Detect which cell encompasses the target text, then output its (x, y) center coordinate. 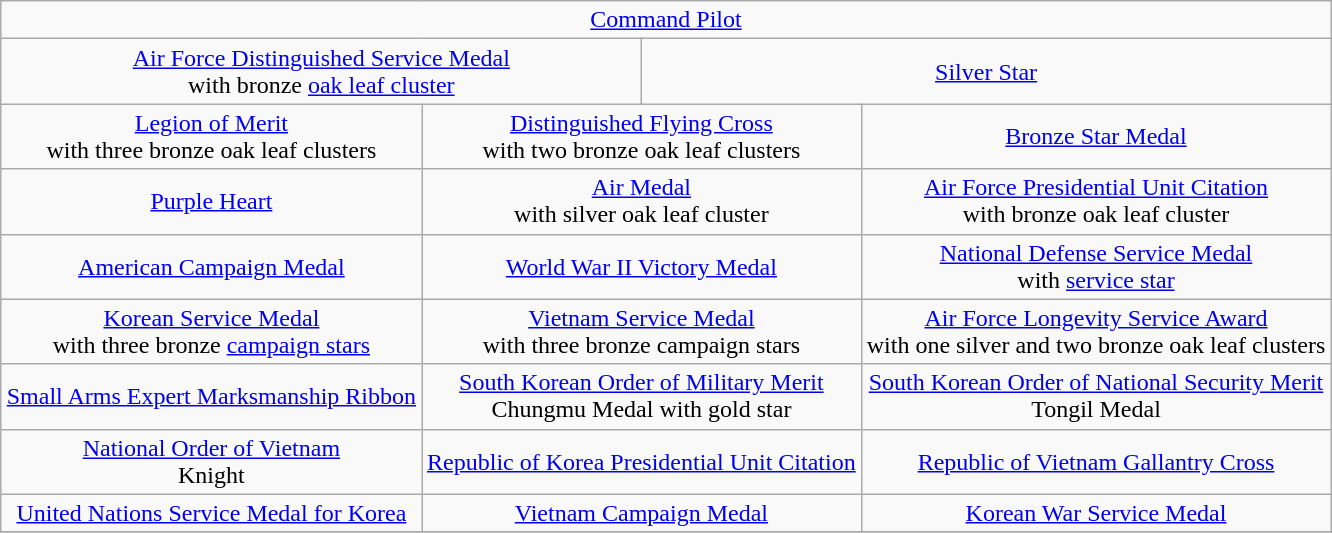
South Korean Order of Military MeritChungmu Medal with gold star (642, 396)
Command Pilot (666, 20)
Air Force Longevity Service Awardwith one silver and two bronze oak leaf clusters (1096, 332)
Korean Service Medalwith three bronze campaign stars (211, 332)
United Nations Service Medal for Korea (211, 513)
South Korean Order of National Security MeritTongil Medal (1096, 396)
Purple Heart (211, 202)
Republic of Korea Presidential Unit Citation (642, 462)
National Defense Service Medalwith service star (1096, 266)
Republic of Vietnam Gallantry Cross (1096, 462)
Legion of Meritwith three bronze oak leaf clusters (211, 136)
American Campaign Medal (211, 266)
Air Medalwith silver oak leaf cluster (642, 202)
Silver Star (986, 72)
World War II Victory Medal (642, 266)
Distinguished Flying Crosswith two bronze oak leaf clusters (642, 136)
Air Force Distinguished Service Medalwith bronze oak leaf cluster (321, 72)
Vietnam Campaign Medal (642, 513)
Small Arms Expert Marksmanship Ribbon (211, 396)
Korean War Service Medal (1096, 513)
Vietnam Service Medalwith three bronze campaign stars (642, 332)
Air Force Presidential Unit Citationwith bronze oak leaf cluster (1096, 202)
Bronze Star Medal (1096, 136)
National Order of VietnamKnight (211, 462)
